Return [x, y] of the center of cell containing provided text 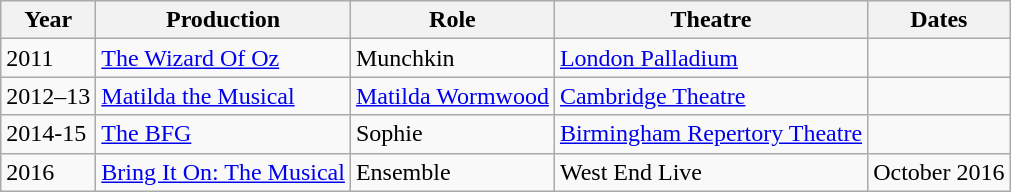
Bring It On: The Musical [224, 172]
Matilda the Musical [224, 96]
The BFG [224, 134]
Birmingham Repertory Theatre [710, 134]
West End Live [710, 172]
Dates [939, 20]
Munchkin [452, 58]
Sophie [452, 134]
London Palladium [710, 58]
Cambridge Theatre [710, 96]
2011 [48, 58]
Theatre [710, 20]
2012–13 [48, 96]
Ensemble [452, 172]
Role [452, 20]
Production [224, 20]
October 2016 [939, 172]
Matilda Wormwood [452, 96]
2014-15 [48, 134]
The Wizard Of Oz [224, 58]
Year [48, 20]
2016 [48, 172]
